Extract the (x, y) coordinate from the center of the cell holding the provided text.  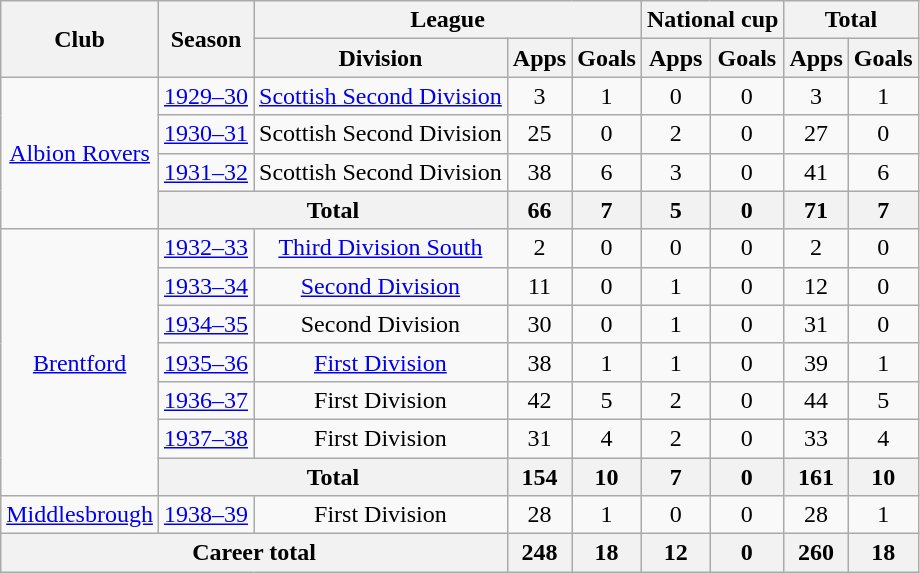
Club (80, 39)
Division (381, 58)
National cup (712, 20)
71 (816, 210)
1931–32 (206, 172)
1929–30 (206, 96)
66 (539, 210)
33 (816, 438)
1933–34 (206, 286)
25 (539, 134)
Albion Rovers (80, 153)
42 (539, 400)
27 (816, 134)
161 (816, 477)
248 (539, 553)
1930–31 (206, 134)
39 (816, 362)
1935–36 (206, 362)
260 (816, 553)
44 (816, 400)
1936–37 (206, 400)
Middlesbrough (80, 515)
Career total (254, 553)
League (448, 20)
1938–39 (206, 515)
Brentford (80, 362)
1937–38 (206, 438)
154 (539, 477)
11 (539, 286)
30 (539, 324)
1932–33 (206, 248)
Season (206, 39)
41 (816, 172)
Third Division South (381, 248)
1934–35 (206, 324)
